Locate the cell with the specified text and output its (X, Y) center coordinate. 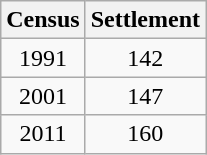
160 (145, 134)
147 (145, 96)
Settlement (145, 20)
2011 (43, 134)
2001 (43, 96)
1991 (43, 58)
Census (43, 20)
142 (145, 58)
